From the cell containing the given text, extract its center point as (x, y) coordinate. 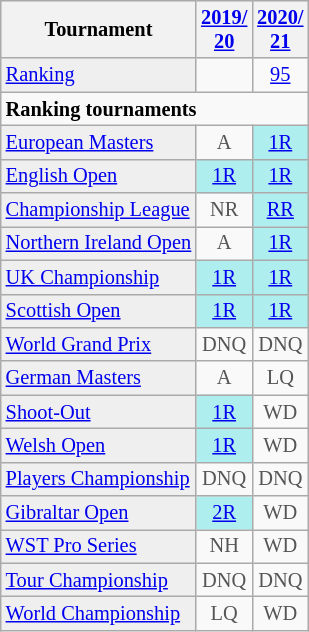
World Championship (98, 613)
Players Championship (98, 479)
Tour Championship (98, 580)
Ranking (98, 75)
European Masters (98, 142)
Northern Ireland Open (98, 243)
2R (224, 513)
Gibraltar Open (98, 513)
Tournament (98, 29)
2020/21 (280, 29)
English Open (98, 176)
Welsh Open (98, 445)
Scottish Open (98, 311)
Championship League (98, 210)
UK Championship (98, 277)
RR (280, 210)
Shoot-Out (98, 412)
World Grand Prix (98, 344)
NH (224, 546)
WST Pro Series (98, 546)
2019/20 (224, 29)
German Masters (98, 378)
Ranking tournaments (155, 109)
95 (280, 75)
NR (224, 210)
